Return the (X, Y) coordinate for the center point of the cell that contains the specified text.  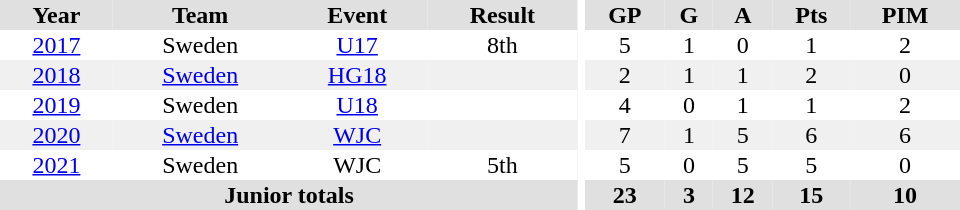
Result (502, 15)
15 (812, 195)
U17 (358, 45)
U18 (358, 105)
5th (502, 165)
Event (358, 15)
8th (502, 45)
2018 (56, 75)
G (689, 15)
2021 (56, 165)
2017 (56, 45)
Year (56, 15)
10 (905, 195)
7 (625, 135)
23 (625, 195)
HG18 (358, 75)
3 (689, 195)
2020 (56, 135)
Junior totals (289, 195)
PIM (905, 15)
4 (625, 105)
12 (743, 195)
A (743, 15)
Pts (812, 15)
GP (625, 15)
Team (200, 15)
2019 (56, 105)
